Locate the cell with the specified text and output its [X, Y] center coordinate. 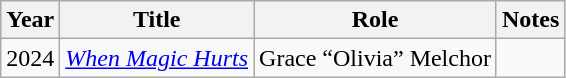
2024 [30, 58]
When Magic Hurts [157, 58]
Title [157, 20]
Notes [530, 20]
Grace “Olivia” Melchor [376, 58]
Year [30, 20]
Role [376, 20]
